For the text-containing cell, return its midpoint in (x, y) coordinate format. 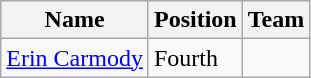
Position (195, 20)
Fourth (195, 58)
Name (75, 20)
Team (276, 20)
Erin Carmody (75, 58)
